Find where the given text appears and provide that cell's center as [X, Y] coordinate. 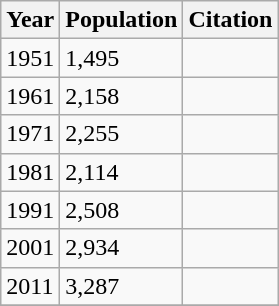
2,508 [122, 210]
Year [30, 20]
2,934 [122, 248]
3,287 [122, 286]
1981 [30, 172]
Population [122, 20]
1,495 [122, 58]
2011 [30, 286]
Citation [230, 20]
2,158 [122, 96]
2,114 [122, 172]
1971 [30, 134]
1991 [30, 210]
2,255 [122, 134]
2001 [30, 248]
1961 [30, 96]
1951 [30, 58]
